Detect which cell encompasses the target text, then output its [X, Y] center coordinate. 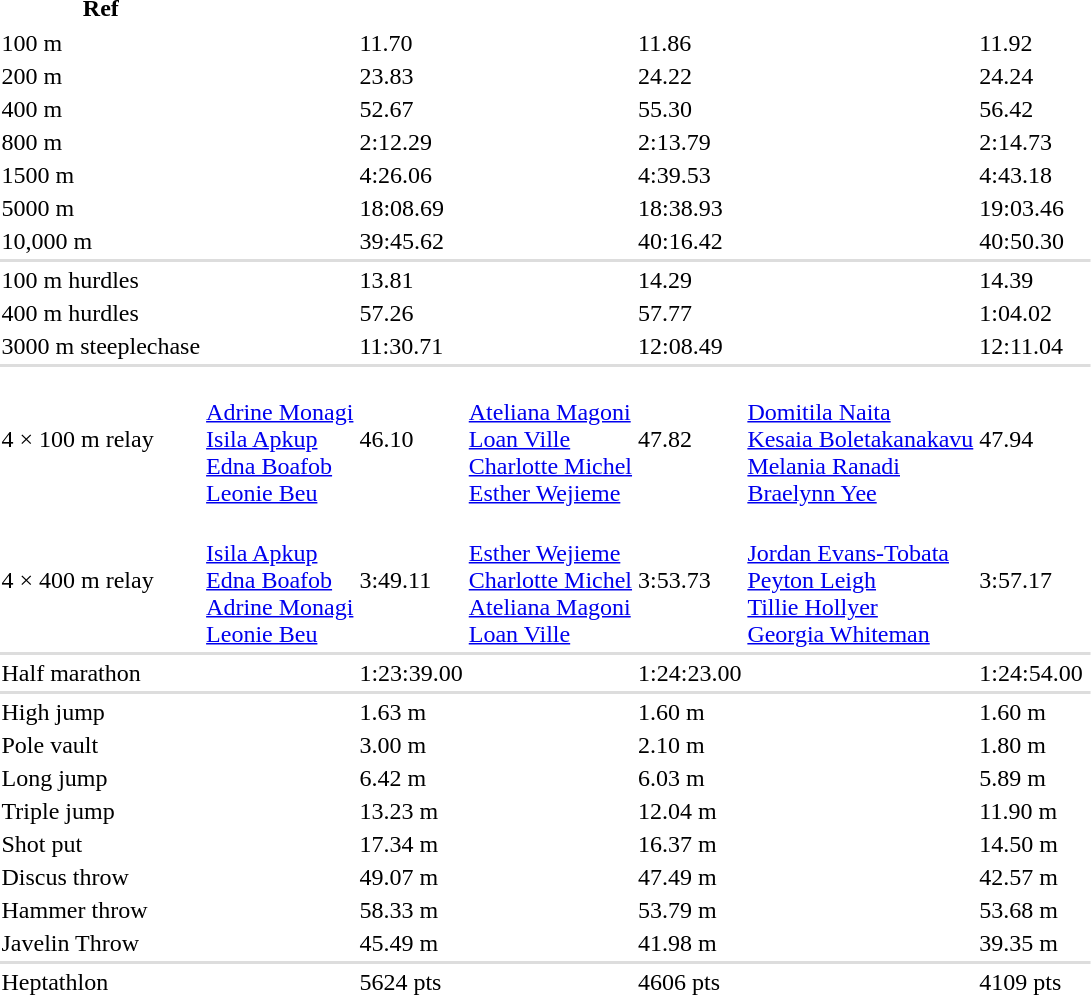
2:13.79 [690, 142]
4 × 100 m relay [101, 439]
100 m hurdles [101, 280]
12:08.49 [690, 346]
Pole vault [101, 745]
5.89 m [1031, 778]
High jump [101, 712]
58.33 m [411, 910]
57.26 [411, 313]
40:50.30 [1031, 241]
1.63 m [411, 712]
49.07 m [411, 877]
4 × 400 m relay [101, 580]
4:26.06 [411, 175]
1500 m [101, 175]
Shot put [101, 844]
55.30 [690, 109]
100 m [101, 43]
11.86 [690, 43]
12.04 m [690, 811]
14.50 m [1031, 844]
3000 m steeplechase [101, 346]
12:11.04 [1031, 346]
Isila ApkupEdna BoafobAdrine MonagiLeonie Beu [280, 580]
39:45.62 [411, 241]
6.42 m [411, 778]
52.67 [411, 109]
400 m hurdles [101, 313]
14.29 [690, 280]
18:08.69 [411, 208]
13.81 [411, 280]
19:03.46 [1031, 208]
Hammer throw [101, 910]
11.90 m [1031, 811]
13.23 m [411, 811]
16.37 m [690, 844]
24.22 [690, 76]
Domitila NaitaKesaia BoletakanakavuMelania RanadiBraelynn Yee [860, 439]
Adrine MonagiIsila ApkupEdna BoafobLeonie Beu [280, 439]
1:24:23.00 [690, 673]
Triple jump [101, 811]
Long jump [101, 778]
Jordan Evans-TobataPeyton LeighTillie HollyerGeorgia Whiteman [860, 580]
1.80 m [1031, 745]
1:23:39.00 [411, 673]
Half marathon [101, 673]
47.94 [1031, 439]
14.39 [1031, 280]
Javelin Throw [101, 943]
Esther WejiemeCharlotte MichelAteliana MagoniLoan Ville [550, 580]
800 m [101, 142]
Discus throw [101, 877]
3:53.73 [690, 580]
45.49 m [411, 943]
400 m [101, 109]
3:57.17 [1031, 580]
11.70 [411, 43]
39.35 m [1031, 943]
1:24:54.00 [1031, 673]
47.82 [690, 439]
11.92 [1031, 43]
56.42 [1031, 109]
18:38.93 [690, 208]
42.57 m [1031, 877]
47.49 m [690, 877]
57.77 [690, 313]
11:30.71 [411, 346]
24.24 [1031, 76]
5000 m [101, 208]
2:12.29 [411, 142]
2.10 m [690, 745]
2:14.73 [1031, 142]
46.10 [411, 439]
4:43.18 [1031, 175]
3.00 m [411, 745]
17.34 m [411, 844]
53.79 m [690, 910]
Ateliana MagoniLoan VilleCharlotte MichelEsther Wejieme [550, 439]
1:04.02 [1031, 313]
41.98 m [690, 943]
6.03 m [690, 778]
40:16.42 [690, 241]
10,000 m [101, 241]
23.83 [411, 76]
53.68 m [1031, 910]
200 m [101, 76]
3:49.11 [411, 580]
4:39.53 [690, 175]
